Output the [X, Y] coordinate of the center of the cell containing the given text.  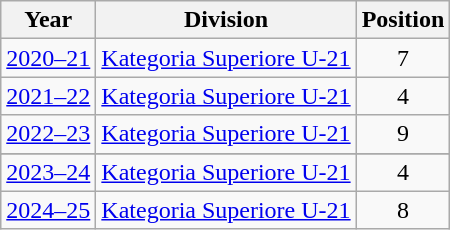
9 [403, 134]
2023–24 [48, 172]
2020–21 [48, 58]
2024–25 [48, 210]
2022–23 [48, 134]
Division [226, 20]
7 [403, 58]
Year [48, 20]
2021–22 [48, 96]
8 [403, 210]
Position [403, 20]
